Detect which cell encompasses the target text, then output its [x, y] center coordinate. 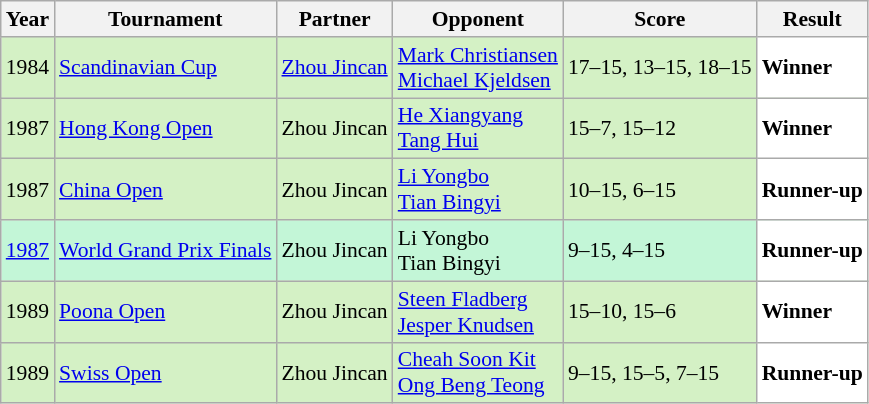
17–15, 13–15, 18–15 [660, 68]
Steen Fladberg Jesper Knudsen [478, 312]
China Open [165, 190]
15–7, 15–12 [660, 128]
Score [660, 19]
Year [28, 19]
10–15, 6–15 [660, 190]
Mark Christiansen Michael Kjeldsen [478, 68]
15–10, 15–6 [660, 312]
Poona Open [165, 312]
Partner [334, 19]
Swiss Open [165, 372]
9–15, 4–15 [660, 250]
1984 [28, 68]
Cheah Soon Kit Ong Beng Teong [478, 372]
Hong Kong Open [165, 128]
Opponent [478, 19]
World Grand Prix Finals [165, 250]
Scandinavian Cup [165, 68]
He Xiangyang Tang Hui [478, 128]
Tournament [165, 19]
Result [812, 19]
9–15, 15–5, 7–15 [660, 372]
